Provide the [X, Y] coordinate of the cell's center where the given text is located.  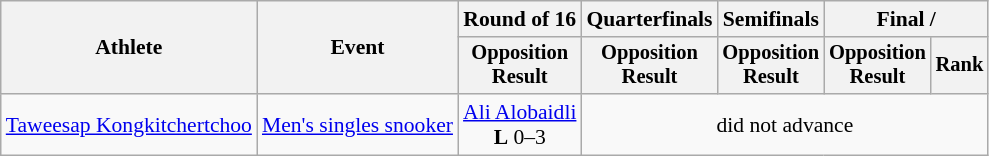
Ali Alobaidli L 0–3 [520, 124]
Men's singles snooker [358, 124]
Semifinals [772, 19]
Event [358, 48]
Final / [906, 19]
Rank [960, 66]
Taweesap Kongkitchertchoo [129, 124]
did not advance [784, 124]
Round of 16 [520, 19]
Athlete [129, 48]
Quarterfinals [649, 19]
